From the cell containing the given text, extract its center point as (X, Y) coordinate. 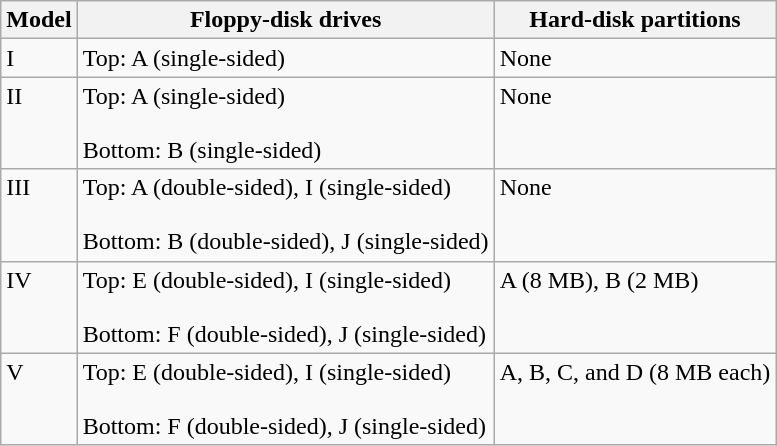
III (39, 215)
IV (39, 307)
Top: A (single-sided)Bottom: B (single-sided) (286, 123)
A (8 MB), B (2 MB) (635, 307)
Hard-disk partitions (635, 20)
II (39, 123)
Top: A (single-sided) (286, 58)
Model (39, 20)
A, B, C, and D (8 MB each) (635, 399)
I (39, 58)
V (39, 399)
Floppy-disk drives (286, 20)
Top: A (double-sided), I (single-sided)Bottom: B (double-sided), J (single-sided) (286, 215)
